Pinpoint the cell where the given text exists, returning its [X, Y] midpoint coordinate. 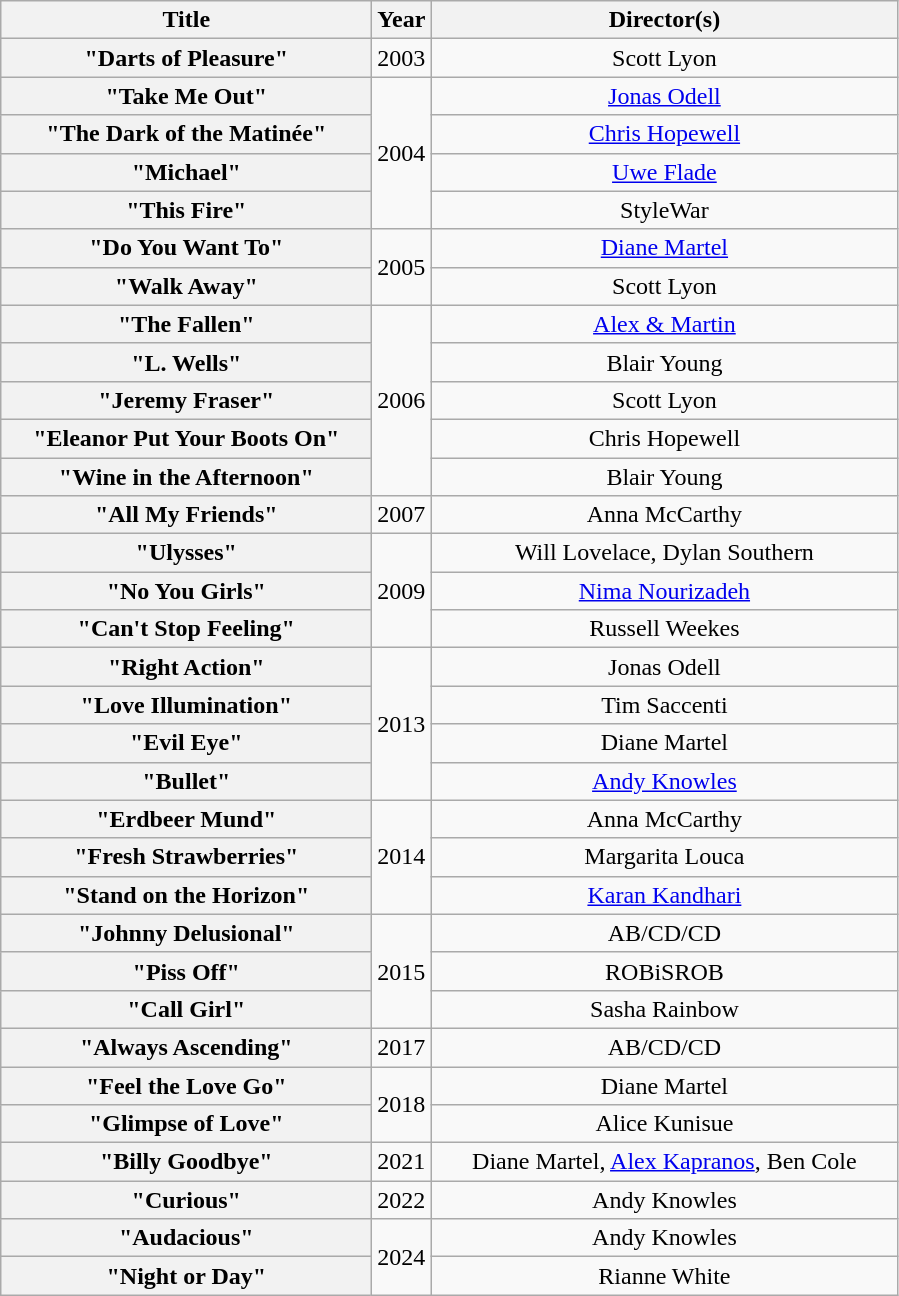
"Right Action" [186, 667]
Sasha Rainbow [664, 1009]
"Love Illumination" [186, 705]
2021 [402, 1162]
"Johnny Delusional" [186, 933]
Alex & Martin [664, 324]
"Darts of Pleasure" [186, 58]
"The Fallen" [186, 324]
"Night or Day" [186, 1276]
2006 [402, 400]
2015 [402, 971]
"L. Wells" [186, 362]
Alice Kunisue [664, 1124]
2022 [402, 1200]
"Jeremy Fraser" [186, 400]
"Can't Stop Feeling" [186, 629]
"Call Girl" [186, 1009]
2004 [402, 153]
Diane Martel, Alex Kapranos, Ben Cole [664, 1162]
"Erdbeer Mund" [186, 819]
2014 [402, 857]
"Glimpse of Love" [186, 1124]
"Feel the Love Go" [186, 1085]
"Audacious" [186, 1238]
"The Dark of the Matinée" [186, 134]
"Ulysses" [186, 553]
Director(s) [664, 20]
"Take Me Out" [186, 96]
Tim Saccenti [664, 705]
"Piss Off" [186, 971]
"No You Girls" [186, 591]
2013 [402, 724]
2007 [402, 515]
"Always Ascending" [186, 1047]
"Evil Eye" [186, 743]
2009 [402, 591]
"All My Friends" [186, 515]
Russell Weekes [664, 629]
"Do You Want To" [186, 248]
"Billy Goodbye" [186, 1162]
Nima Nourizadeh [664, 591]
2024 [402, 1257]
2018 [402, 1104]
Karan Kandhari [664, 895]
2017 [402, 1047]
"Stand on the Horizon" [186, 895]
"Wine in the Afternoon" [186, 477]
"Bullet" [186, 781]
"Fresh Strawberries" [186, 857]
"Walk Away" [186, 286]
2003 [402, 58]
2005 [402, 267]
"Eleanor Put Your Boots On" [186, 438]
"Michael" [186, 172]
"This Fire" [186, 210]
Title [186, 20]
StyleWar [664, 210]
Rianne White [664, 1276]
Will Lovelace, Dylan Southern [664, 553]
Uwe Flade [664, 172]
Margarita Louca [664, 857]
ROBiSROB [664, 971]
Year [402, 20]
"Curious" [186, 1200]
